Detect which cell encompasses the target text, then output its [x, y] center coordinate. 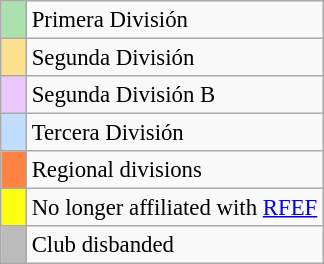
Regional divisions [174, 170]
Segunda División B [174, 95]
Primera División [174, 20]
Tercera División [174, 133]
Club disbanded [174, 245]
No longer affiliated with RFEF [174, 208]
Segunda División [174, 58]
